For the text-containing cell, return its midpoint in (x, y) coordinate format. 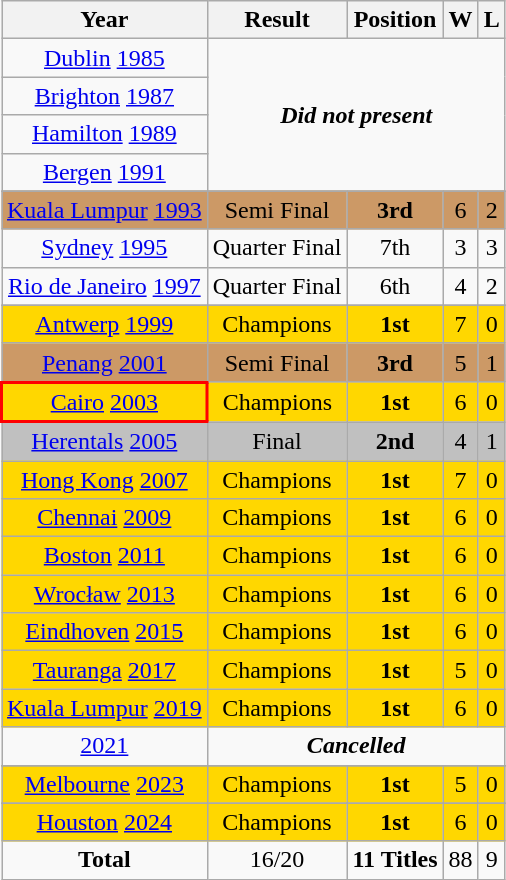
Hamilton 1989 (105, 134)
Sydney 1995 (105, 248)
Tauranga 2017 (105, 670)
Position (395, 20)
16/20 (277, 860)
9 (492, 860)
Eindhoven 2015 (105, 632)
2nd (395, 442)
Did not present (356, 115)
Rio de Janeiro 1997 (105, 286)
Year (105, 20)
88 (460, 860)
Kuala Lumpur 2019 (105, 708)
Boston 2011 (105, 556)
Wrocław 2013 (105, 594)
Kuala Lumpur 1993 (105, 210)
Cairo 2003 (105, 402)
Result (277, 20)
Bergen 1991 (105, 172)
Total (105, 860)
Final (277, 442)
Hong Kong 2007 (105, 479)
7th (395, 248)
Chennai 2009 (105, 518)
L (492, 20)
6th (395, 286)
11 Titles (395, 860)
Brighton 1987 (105, 96)
Herentals 2005 (105, 442)
2021 (105, 746)
Antwerp 1999 (105, 324)
Cancelled (356, 746)
Melbourne 2023 (105, 784)
Penang 2001 (105, 362)
Dublin 1985 (105, 58)
W (460, 20)
Houston 2024 (105, 822)
